Pinpoint the cell where the given text exists, returning its [x, y] midpoint coordinate. 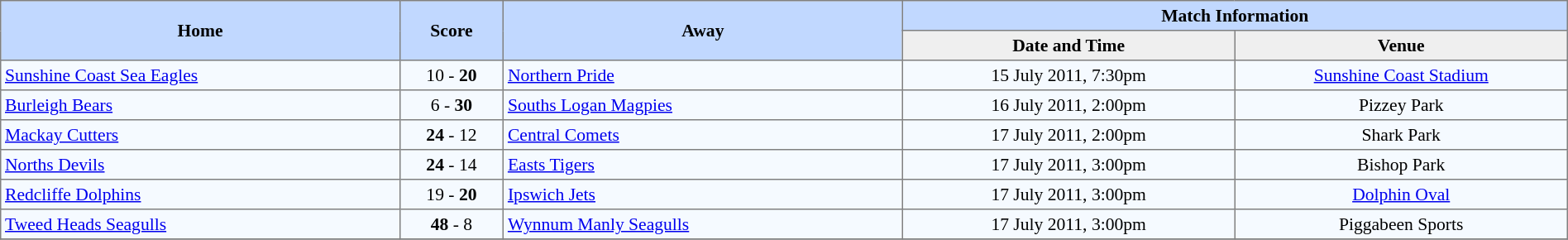
Sunshine Coast Sea Eagles [200, 75]
Tweed Heads Seagulls [200, 224]
Souths Logan Magpies [703, 105]
Wynnum Manly Seagulls [703, 224]
Away [703, 31]
48 - 8 [452, 224]
Bishop Park [1401, 165]
Match Information [1235, 16]
15 July 2011, 7:30pm [1068, 75]
Burleigh Bears [200, 105]
Piggabeen Sports [1401, 224]
10 - 20 [452, 75]
Norths Devils [200, 165]
Venue [1401, 46]
Redcliffe Dolphins [200, 194]
Date and Time [1068, 46]
Shark Park [1401, 135]
Dolphin Oval [1401, 194]
Pizzey Park [1401, 105]
Central Comets [703, 135]
17 July 2011, 2:00pm [1068, 135]
16 July 2011, 2:00pm [1068, 105]
Home [200, 31]
Sunshine Coast Stadium [1401, 75]
Ipswich Jets [703, 194]
Northern Pride [703, 75]
Mackay Cutters [200, 135]
6 - 30 [452, 105]
24 - 12 [452, 135]
Score [452, 31]
19 - 20 [452, 194]
Easts Tigers [703, 165]
24 - 14 [452, 165]
